For the text-containing cell, return its midpoint in [x, y] coordinate format. 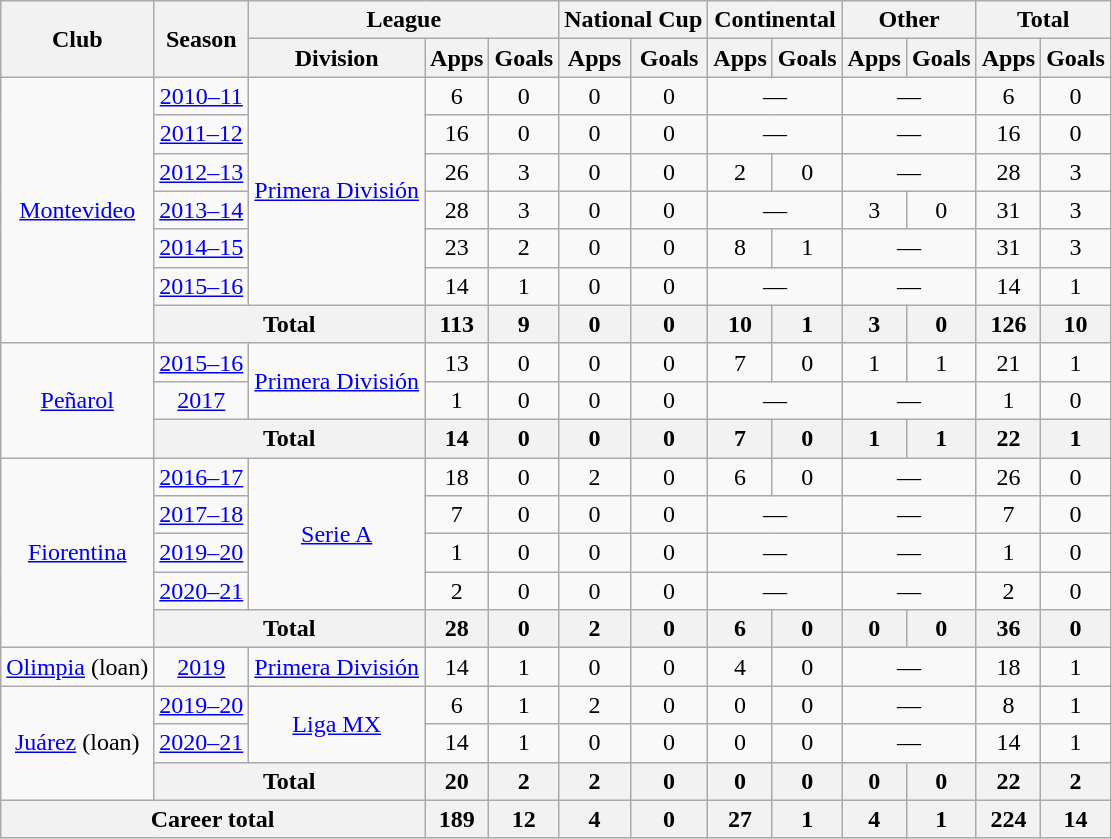
224 [1008, 819]
2016–17 [202, 477]
27 [740, 819]
League [404, 20]
Division [337, 58]
Continental [775, 20]
Olimpia (loan) [78, 667]
13 [457, 362]
2017–18 [202, 515]
189 [457, 819]
Serie A [337, 534]
National Cup [634, 20]
23 [457, 248]
2017 [202, 400]
2010–11 [202, 96]
Montevideo [78, 210]
Career total [213, 819]
12 [524, 819]
Juárez (loan) [78, 743]
2013–14 [202, 210]
Season [202, 39]
2011–12 [202, 134]
Peñarol [78, 400]
2019 [202, 667]
126 [1008, 324]
2012–13 [202, 172]
Other [909, 20]
113 [457, 324]
Liga MX [337, 724]
9 [524, 324]
20 [457, 781]
21 [1008, 362]
36 [1008, 629]
2014–15 [202, 248]
Club [78, 39]
Fiorentina [78, 553]
